Scan for the cell matching the given text and deliver its (X, Y) coordinate at center. 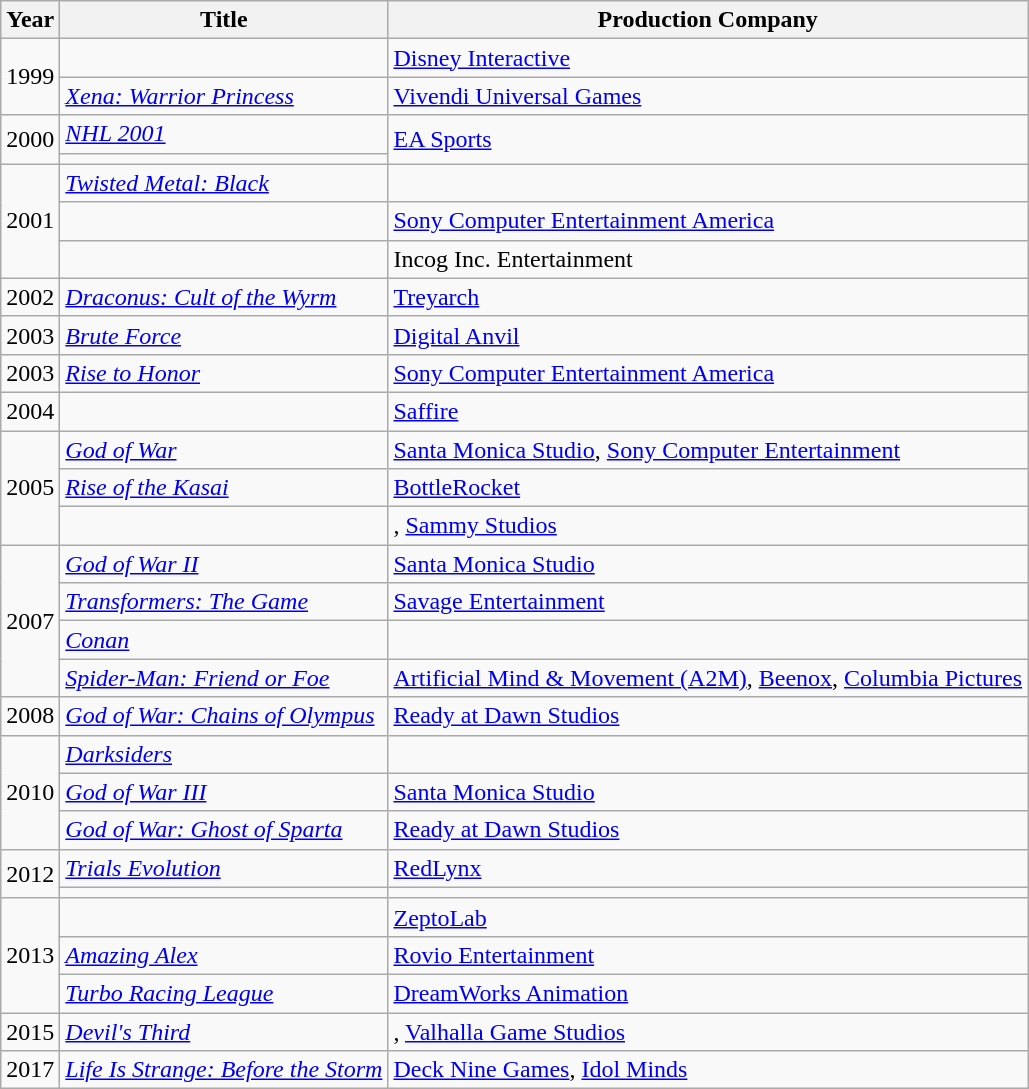
2012 (30, 874)
2010 (30, 792)
Santa Monica Studio, Sony Computer Entertainment (708, 449)
Savage Entertainment (708, 602)
Incog Inc. Entertainment (708, 259)
Twisted Metal: Black (224, 183)
Life Is Strange: Before the Storm (224, 1070)
God of War: Ghost of Sparta (224, 830)
2005 (30, 487)
ZeptoLab (708, 917)
Draconus: Cult of the Wyrm (224, 297)
Rise of the Kasai (224, 488)
2008 (30, 716)
Treyarch (708, 297)
Deck Nine Games, Idol Minds (708, 1070)
Devil's Third (224, 1031)
Darksiders (224, 754)
Turbo Racing League (224, 993)
Year (30, 20)
Artificial Mind & Movement (A2M), Beenox, Columbia Pictures (708, 678)
Rise to Honor (224, 373)
Disney Interactive (708, 58)
Trials Evolution (224, 868)
2002 (30, 297)
Rovio Entertainment (708, 955)
Conan (224, 640)
Digital Anvil (708, 335)
BottleRocket (708, 488)
Xena: Warrior Princess (224, 96)
, Sammy Studios (708, 526)
RedLynx (708, 868)
2015 (30, 1031)
DreamWorks Animation (708, 993)
2017 (30, 1070)
2001 (30, 221)
Spider-Man: Friend or Foe (224, 678)
God of War (224, 449)
Transformers: The Game (224, 602)
1999 (30, 77)
, Valhalla Game Studios (708, 1031)
God of War: Chains of Olympus (224, 716)
Saffire (708, 411)
EA Sports (708, 140)
Vivendi Universal Games (708, 96)
God of War II (224, 564)
2013 (30, 955)
Brute Force (224, 335)
2000 (30, 140)
2004 (30, 411)
Production Company (708, 20)
Title (224, 20)
God of War III (224, 792)
NHL 2001 (224, 134)
2007 (30, 621)
Amazing Alex (224, 955)
